Search for the cell housing the specified text and yield its [x, y] center coordinate. 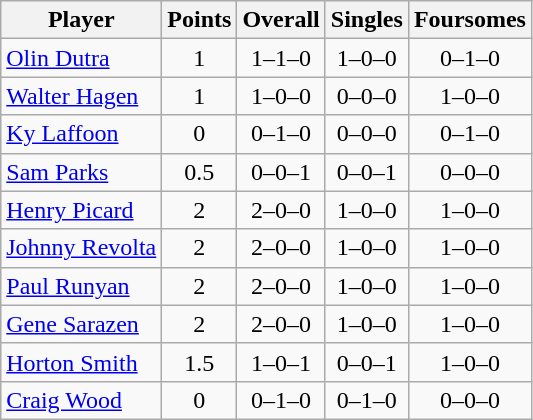
Gene Sarazen [82, 324]
Henry Picard [82, 210]
Horton Smith [82, 362]
Overall [281, 20]
1–0–1 [281, 362]
Walter Hagen [82, 96]
Foursomes [470, 20]
Player [82, 20]
Ky Laffoon [82, 134]
Olin Dutra [82, 58]
1.5 [200, 362]
Johnny Revolta [82, 248]
Sam Parks [82, 172]
Points [200, 20]
0.5 [200, 172]
Singles [366, 20]
Paul Runyan [82, 286]
Craig Wood [82, 400]
1–1–0 [281, 58]
